Capture the cell that displays the provided text and extract its [X, Y] central coordinate. 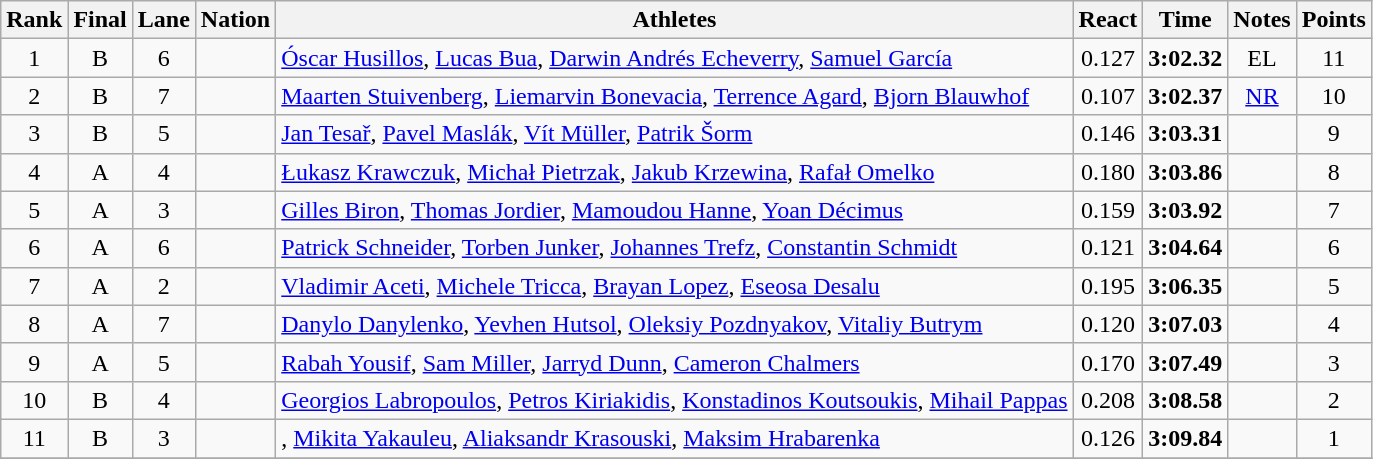
3:07.49 [1186, 362]
0.208 [1108, 400]
Maarten Stuivenberg, Liemarvin Bonevacia, Terrence Agard, Bjorn Blauwhof [674, 96]
Nation [235, 20]
Final [100, 20]
Points [1334, 20]
0.180 [1108, 172]
0.159 [1108, 210]
3:04.64 [1186, 248]
3:03.92 [1186, 210]
NR [1262, 96]
Patrick Schneider, Torben Junker, Johannes Trefz, Constantin Schmidt [674, 248]
Lane [164, 20]
0.121 [1108, 248]
0.146 [1108, 134]
3:02.37 [1186, 96]
Georgios Labropoulos, Petros Kiriakidis, Konstadinos Koutsoukis, Mihail Pappas [674, 400]
3:08.58 [1186, 400]
Rabah Yousif, Sam Miller, Jarryd Dunn, Cameron Chalmers [674, 362]
0.120 [1108, 324]
0.126 [1108, 438]
Gilles Biron, Thomas Jordier, Mamoudou Hanne, Yoan Décimus [674, 210]
Óscar Husillos, Lucas Bua, Darwin Andrés Echeverry, Samuel García [674, 58]
0.195 [1108, 286]
3:06.35 [1186, 286]
3:09.84 [1186, 438]
Notes [1262, 20]
Athletes [674, 20]
Danylo Danylenko, Yevhen Hutsol, Oleksiy Pozdnyakov, Vitaliy Butrym [674, 324]
Jan Tesař, Pavel Maslák, Vít Müller, Patrik Šorm [674, 134]
Vladimir Aceti, Michele Tricca, Brayan Lopez, Eseosa Desalu [674, 286]
Łukasz Krawczuk, Michał Pietrzak, Jakub Krzewina, Rafał Omelko [674, 172]
React [1108, 20]
Rank [34, 20]
, Mikita Yakauleu, Aliaksandr Krasouski, Maksim Hrabarenka [674, 438]
3:03.31 [1186, 134]
3:07.03 [1186, 324]
3:03.86 [1186, 172]
0.127 [1108, 58]
EL [1262, 58]
3:02.32 [1186, 58]
0.170 [1108, 362]
0.107 [1108, 96]
Time [1186, 20]
